Return [x, y] of the center of cell containing provided text 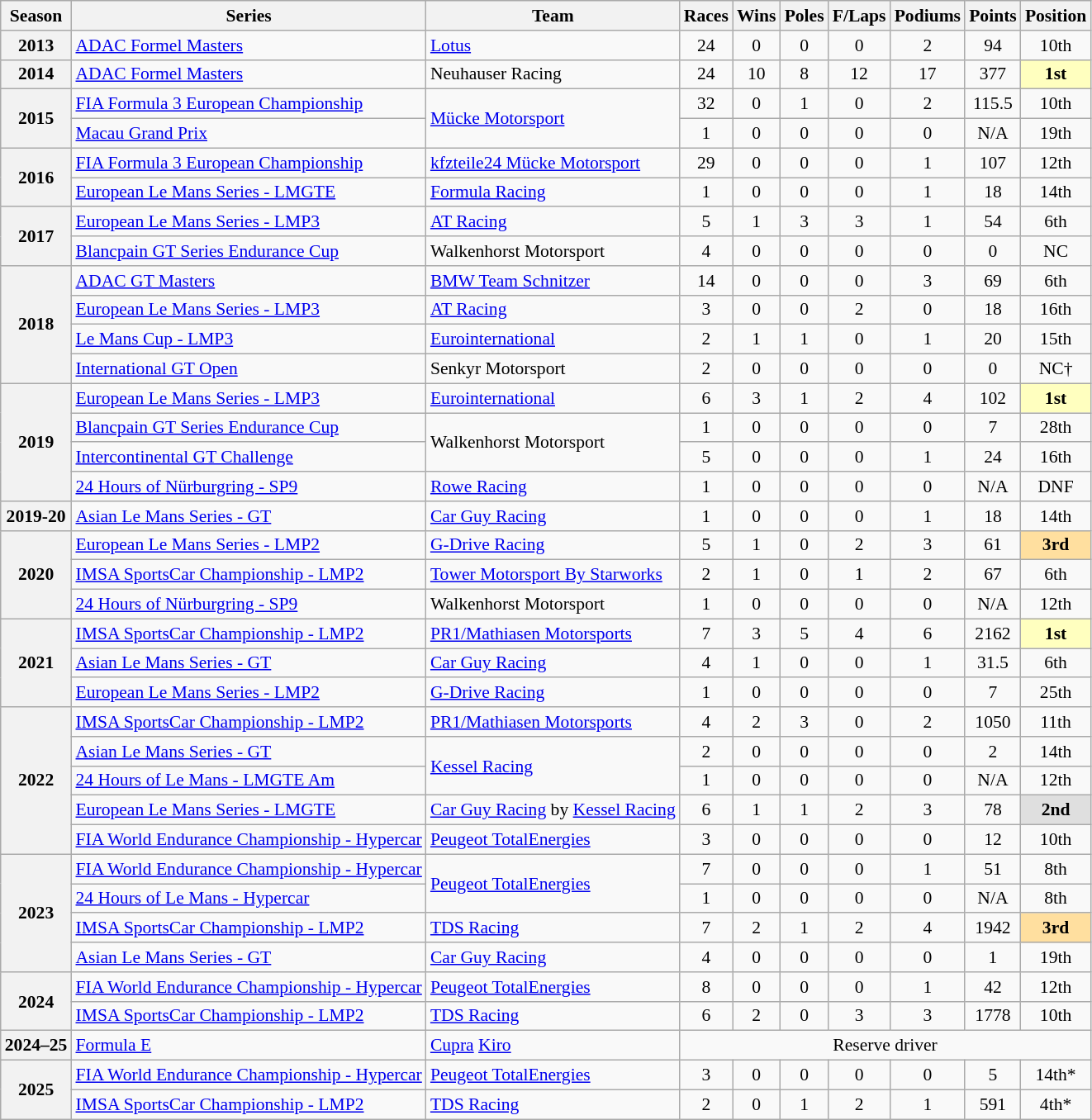
Rowe Racing [553, 486]
Formula Racing [553, 192]
Points [993, 16]
NC† [1056, 369]
24 Hours of Le Mans - Hypercar [248, 899]
24 Hours of Le Mans - LMGTE Am [248, 781]
2022 [36, 781]
NC [1056, 251]
Season [36, 16]
DNF [1056, 486]
Senkyr Motorsport [553, 369]
Tower Motorsport By Starworks [553, 575]
1778 [993, 1016]
Wins [757, 16]
51 [993, 869]
31.5 [993, 663]
2019-20 [36, 516]
377 [993, 74]
Formula E [248, 1046]
Lotus [553, 45]
Reserve driver [885, 1046]
Neuhauser Racing [553, 74]
20 [993, 339]
Kessel Racing [553, 766]
17 [928, 74]
2020 [36, 575]
28th [1056, 428]
25th [1056, 693]
Car Guy Racing by Kessel Racing [553, 810]
14th* [1056, 1075]
14 [706, 281]
2024 [36, 1001]
BMW Team Schnitzer [553, 281]
11th [1056, 722]
2023 [36, 913]
102 [993, 398]
2017 [36, 236]
32 [706, 104]
2nd [1056, 810]
Position [1056, 16]
F/Laps [859, 16]
ADAC GT Masters [248, 281]
Cupra Kiro [553, 1046]
2021 [36, 662]
Intercontinental GT Challenge [248, 458]
1942 [993, 928]
Team [553, 16]
29 [706, 163]
2024–25 [36, 1046]
Races [706, 16]
kfzteile24 Mücke Motorsport [553, 163]
107 [993, 163]
1050 [993, 722]
2013 [36, 45]
115.5 [993, 104]
2025 [36, 1090]
2162 [993, 634]
2018 [36, 325]
78 [993, 810]
Poles [805, 16]
Le Mans Cup - LMP3 [248, 339]
10 [757, 74]
67 [993, 575]
Mücke Motorsport [553, 119]
61 [993, 545]
42 [993, 987]
Macau Grand Prix [248, 134]
2016 [36, 177]
591 [993, 1104]
International GT Open [248, 369]
4th* [1056, 1104]
54 [993, 222]
2015 [36, 119]
2019 [36, 442]
Series [248, 16]
15th [1056, 339]
69 [993, 281]
2014 [36, 74]
Podiums [928, 16]
94 [993, 45]
